Return (X, Y) of the center of cell containing provided text 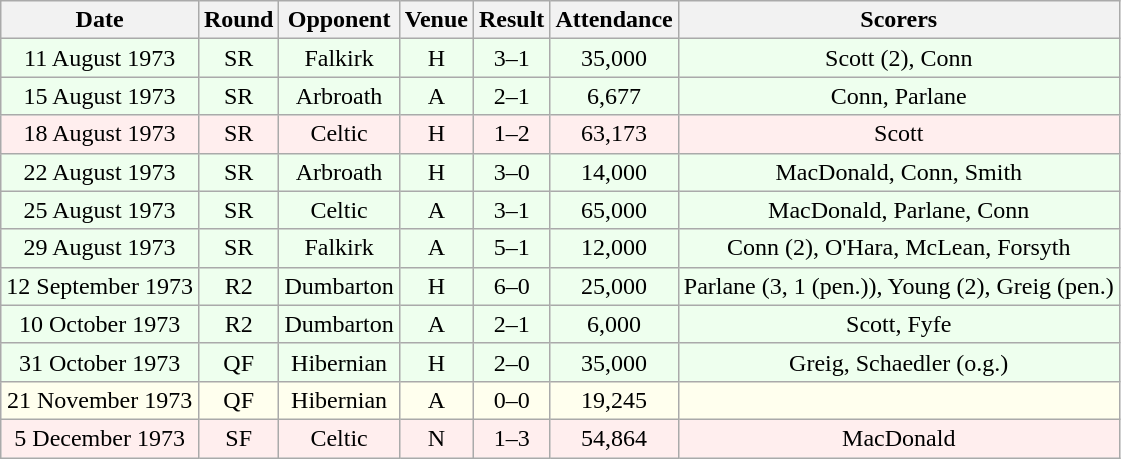
5–1 (511, 248)
14,000 (614, 172)
N (436, 438)
12,000 (614, 248)
18 August 1973 (100, 134)
15 August 1973 (100, 96)
Parlane (3, 1 (pen.)), Young (2), Greig (pen.) (898, 286)
Conn (2), O'Hara, McLean, Forsyth (898, 248)
Attendance (614, 20)
22 August 1973 (100, 172)
Round (238, 20)
10 October 1973 (100, 324)
54,864 (614, 438)
Opponent (339, 20)
19,245 (614, 400)
11 August 1973 (100, 58)
25,000 (614, 286)
2–0 (511, 362)
Scorers (898, 20)
3–0 (511, 172)
12 September 1973 (100, 286)
Scott (2), Conn (898, 58)
25 August 1973 (100, 210)
Result (511, 20)
6,000 (614, 324)
6–0 (511, 286)
Conn, Parlane (898, 96)
1–3 (511, 438)
Date (100, 20)
Scott (898, 134)
63,173 (614, 134)
5 December 1973 (100, 438)
1–2 (511, 134)
MacDonald, Parlane, Conn (898, 210)
Scott, Fyfe (898, 324)
65,000 (614, 210)
MacDonald (898, 438)
Greig, Schaedler (o.g.) (898, 362)
0–0 (511, 400)
29 August 1973 (100, 248)
21 November 1973 (100, 400)
Venue (436, 20)
MacDonald, Conn, Smith (898, 172)
6,677 (614, 96)
31 October 1973 (100, 362)
SF (238, 438)
